Pinpoint the cell where the given text exists, returning its (X, Y) midpoint coordinate. 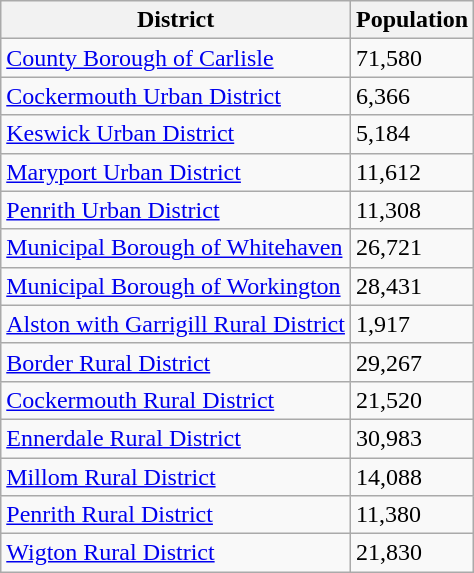
11,612 (412, 172)
5,184 (412, 134)
71,580 (412, 58)
Population (412, 20)
Border Rural District (176, 362)
29,267 (412, 362)
1,917 (412, 324)
6,366 (412, 96)
Cockermouth Urban District (176, 96)
11,308 (412, 210)
28,431 (412, 286)
Wigton Rural District (176, 553)
Municipal Borough of Whitehaven (176, 248)
Municipal Borough of Workington (176, 286)
Penrith Urban District (176, 210)
Millom Rural District (176, 477)
30,983 (412, 438)
District (176, 20)
Alston with Garrigill Rural District (176, 324)
21,830 (412, 553)
11,380 (412, 515)
26,721 (412, 248)
Penrith Rural District (176, 515)
Cockermouth Rural District (176, 400)
14,088 (412, 477)
21,520 (412, 400)
Keswick Urban District (176, 134)
Maryport Urban District (176, 172)
County Borough of Carlisle (176, 58)
Ennerdale Rural District (176, 438)
